Return [x, y] of the center of cell containing provided text 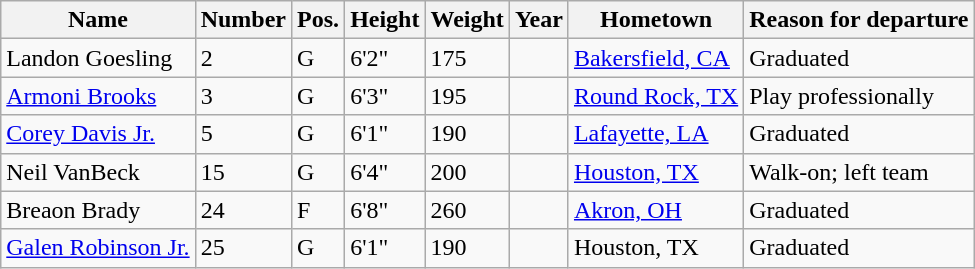
25 [243, 248]
6'2" [385, 58]
24 [243, 210]
Lafayette, LA [656, 134]
6'3" [385, 96]
Weight [467, 20]
Year [538, 20]
195 [467, 96]
Breaon Brady [98, 210]
F [318, 210]
Bakersfield, CA [656, 58]
Height [385, 20]
Round Rock, TX [656, 96]
2 [243, 58]
Reason for departure [859, 20]
Pos. [318, 20]
Corey Davis Jr. [98, 134]
Name [98, 20]
Walk-on; left team [859, 172]
15 [243, 172]
Akron, OH [656, 210]
Number [243, 20]
Armoni Brooks [98, 96]
6'8" [385, 210]
200 [467, 172]
260 [467, 210]
5 [243, 134]
175 [467, 58]
Play professionally [859, 96]
Galen Robinson Jr. [98, 248]
6'4" [385, 172]
Neil VanBeck [98, 172]
Landon Goesling [98, 58]
3 [243, 96]
Hometown [656, 20]
